Provide the [X, Y] coordinate of the cell's center where the given text is located.  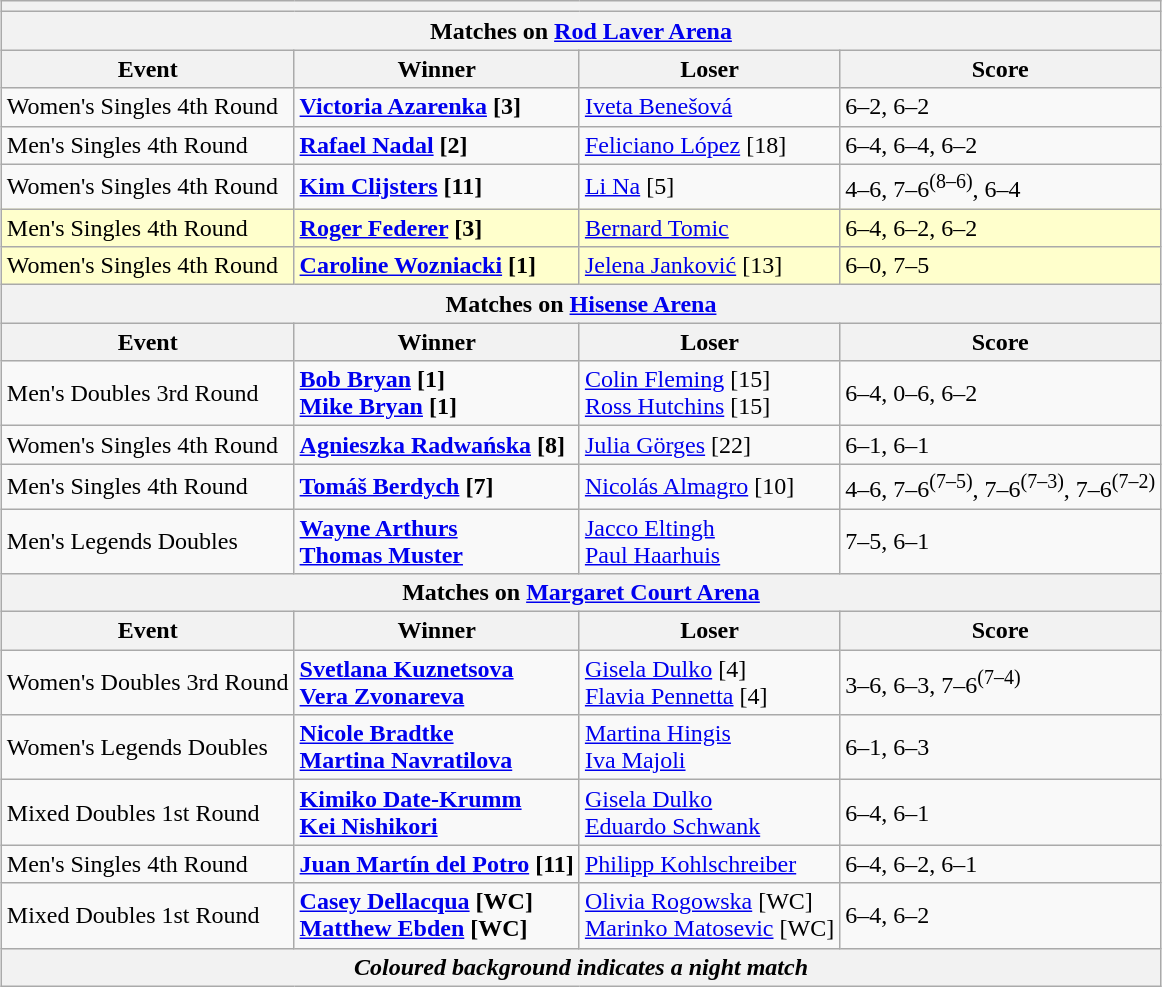
Martina Hingis Iva Majoli [709, 748]
Rafael Nadal [2] [436, 145]
Women's Doubles 3rd Round [148, 682]
Gisela Dulko [4] Flavia Pennetta [4] [709, 682]
Matches on Hisense Arena [580, 304]
Matches on Rod Laver Arena [580, 31]
Nicolás Almagro [10] [709, 486]
6–4, 0–6, 6–2 [1000, 394]
3–6, 6–3, 7–6(7–4) [1000, 682]
Women's Legends Doubles [148, 748]
Roger Federer [3] [436, 228]
6–4, 6–2 [1000, 916]
Kim Clijsters [11] [436, 186]
Men's Doubles 3rd Round [148, 394]
6–1, 6–3 [1000, 748]
Wayne Arthurs Thomas Muster [436, 542]
4–6, 7–6(8–6), 6–4 [1000, 186]
6–4, 6–2, 6–2 [1000, 228]
6–4, 6–1 [1000, 812]
Bob Bryan [1] Mike Bryan [1] [436, 394]
6–0, 7–5 [1000, 266]
4–6, 7–6(7–5), 7–6(7–3), 7–6(7–2) [1000, 486]
6–2, 6–2 [1000, 107]
Li Na [5] [709, 186]
Tomáš Berdych [7] [436, 486]
Nicole Bradtke Martina Navratilova [436, 748]
Coloured background indicates a night match [580, 967]
Caroline Wozniacki [1] [436, 266]
Agnieszka Radwańska [8] [436, 445]
Philipp Kohlschreiber [709, 864]
7–5, 6–1 [1000, 542]
6–1, 6–1 [1000, 445]
Feliciano López [18] [709, 145]
Jacco Eltingh Paul Haarhuis [709, 542]
6–4, 6–2, 6–1 [1000, 864]
Matches on Margaret Court Arena [580, 593]
Men's Legends Doubles [148, 542]
Svetlana Kuznetsova Vera Zvonareva [436, 682]
Olivia Rogowska [WC] Marinko Matosevic [WC] [709, 916]
Victoria Azarenka [3] [436, 107]
Bernard Tomic [709, 228]
Casey Dellacqua [WC] Matthew Ebden [WC] [436, 916]
6–4, 6–4, 6–2 [1000, 145]
Kimiko Date-Krumm Kei Nishikori [436, 812]
Colin Fleming [15] Ross Hutchins [15] [709, 394]
Juan Martín del Potro [11] [436, 864]
Iveta Benešová [709, 107]
Gisela Dulko Eduardo Schwank [709, 812]
Julia Görges [22] [709, 445]
Jelena Janković [13] [709, 266]
